From the cell containing the given text, extract its center point as (x, y) coordinate. 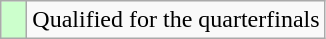
Qualified for the quarterfinals (176, 20)
